Pinpoint the cell where the given text exists, returning its [x, y] midpoint coordinate. 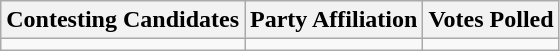
Votes Polled [491, 20]
Party Affiliation [334, 20]
Contesting Candidates [123, 20]
